Locate the cell with the specified text and output its (X, Y) center coordinate. 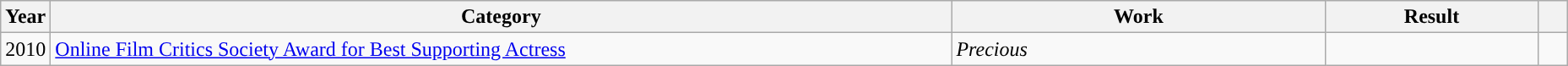
Year (25, 17)
Online Film Critics Society Award for Best Supporting Actress (502, 49)
Category (502, 17)
2010 (25, 49)
Precious (1138, 49)
Result (1432, 17)
Work (1138, 17)
